Provide the (X, Y) coordinate of the cell's center where the given text is located.  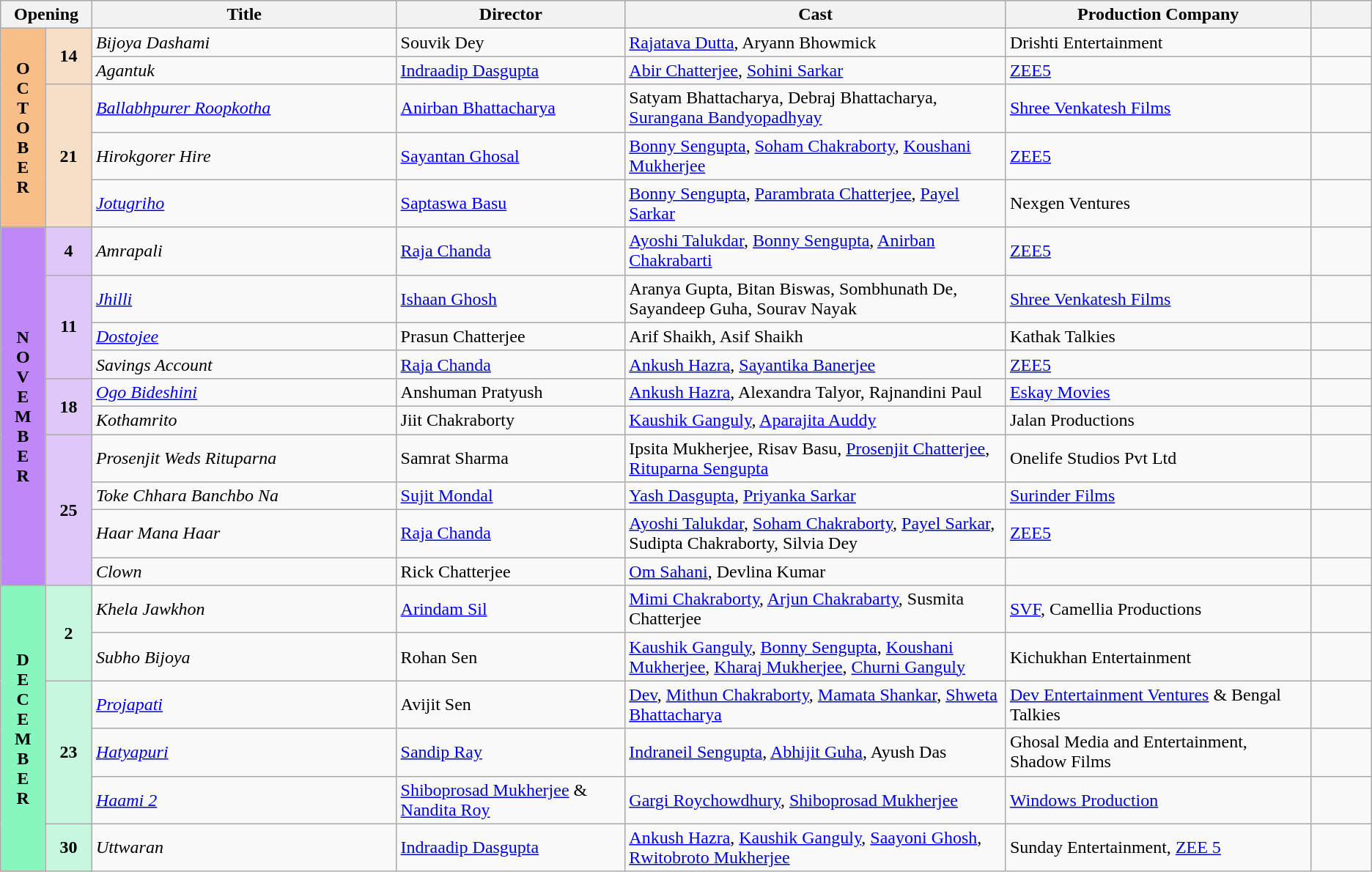
Toke Chhara Banchbo Na (244, 496)
Dev, Mithun Chakraborty, Mamata Shankar, Shweta Bhattacharya (816, 705)
Ayoshi Talukdar, Bonny Sengupta, Anirban Chakrabarti (816, 251)
Samrat Sharma (511, 457)
Anirban Bhattacharya (511, 108)
Bonny Sengupta, Parambrata Chatterjee, Payel Sarkar (816, 204)
SVF, Camellia Productions (1158, 610)
Cast (816, 15)
Ishaan Ghosh (511, 299)
Onelife Studios Pvt Ltd (1158, 457)
Kathak Talkies (1158, 336)
Jhilli (244, 299)
Uttwaran (244, 847)
21 (69, 155)
Mimi Chakraborty, Arjun Chakrabarty, Susmita Chatterjee (816, 610)
Subho Bijoya (244, 657)
Bonny Sengupta, Soham Chakraborty, Koushani Mukherjee (816, 155)
Sandip Ray (511, 752)
Gargi Roychowdhury, Shiboprosad Mukherjee (816, 800)
Khela Jawkhon (244, 610)
25 (69, 509)
Souvik Dey (511, 43)
Yash Dasgupta, Priyanka Sarkar (816, 496)
Avijit Sen (511, 705)
Sayantan Ghosal (511, 155)
Arindam Sil (511, 610)
DECEMBER (23, 728)
Prosenjit Weds Rituparna (244, 457)
Rajatava Dutta, Aryann Bhowmick (816, 43)
Prasun Chatterjee (511, 336)
Hatyapuri (244, 752)
30 (69, 847)
Projapati (244, 705)
Drishti Entertainment (1158, 43)
Amrapali (244, 251)
Ankush Hazra, Alexandra Talyor, Rajnandini Paul (816, 392)
Opening (47, 15)
Agantuk (244, 70)
Ankush Hazra, Sayantika Banerjee (816, 364)
Sujit Mondal (511, 496)
Saptaswa Basu (511, 204)
14 (69, 56)
Indraneil Sengupta, Abhijit Guha, Ayush Das (816, 752)
Sunday Entertainment, ZEE 5 (1158, 847)
Jiit Chakraborty (511, 420)
Aranya Gupta, Bitan Biswas, Sombhunath De, Sayandeep Guha, Sourav Nayak (816, 299)
Director (511, 15)
2 (69, 633)
Ayoshi Talukdar, Soham Chakraborty, Payel Sarkar, Sudipta Chakraborty, Silvia Dey (816, 533)
Dev Entertainment Ventures & Bengal Talkies (1158, 705)
Savings Account (244, 364)
Abir Chatterjee, Sohini Sarkar (816, 70)
Haami 2 (244, 800)
Dostojee (244, 336)
Kaushik Ganguly, Aparajita Auddy (816, 420)
Windows Production (1158, 800)
Anshuman Pratyush (511, 392)
Kothamrito (244, 420)
Satyam Bhattacharya, Debraj Bhattacharya, Surangana Bandyopadhyay (816, 108)
Shiboprosad Mukherjee & Nandita Roy (511, 800)
23 (69, 752)
OCTOBER (23, 128)
Hirokgorer Hire (244, 155)
18 (69, 406)
Rick Chatterjee (511, 572)
NOVEMBER (23, 406)
Jalan Productions (1158, 420)
Title (244, 15)
Kichukhan Entertainment (1158, 657)
Haar Mana Haar (244, 533)
Nexgen Ventures (1158, 204)
Production Company (1158, 15)
Ballabhpurer Roopkotha (244, 108)
4 (69, 251)
Jotugriho (244, 204)
Ogo Bideshini (244, 392)
Kaushik Ganguly, Bonny Sengupta, Koushani Mukherjee, Kharaj Mukherjee, Churni Ganguly (816, 657)
Bijoya Dashami (244, 43)
Ipsita Mukherjee, Risav Basu, Prosenjit Chatterjee, Rituparna Sengupta (816, 457)
Surinder Films (1158, 496)
Arif Shaikh, Asif Shaikh (816, 336)
Ghosal Media and Entertainment, Shadow Films (1158, 752)
Eskay Movies (1158, 392)
Om Sahani, Devlina Kumar (816, 572)
Clown (244, 572)
Ankush Hazra, Kaushik Ganguly, Saayoni Ghosh, Rwitobroto Mukherjee (816, 847)
Rohan Sen (511, 657)
11 (69, 327)
